Output the [X, Y] coordinate of the center of the cell containing the given text.  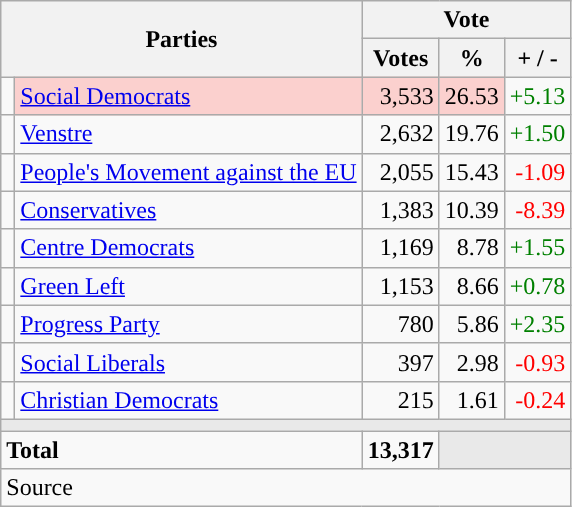
780 [400, 324]
Social Liberals [188, 362]
Conservatives [188, 210]
Source [286, 488]
2.98 [472, 362]
-8.39 [538, 210]
1,383 [400, 210]
Parties [182, 39]
Venstre [188, 134]
Christian Democrats [188, 400]
+ / - [538, 58]
Centre Democrats [188, 248]
5.86 [472, 324]
3,533 [400, 96]
1.61 [472, 400]
15.43 [472, 172]
10.39 [472, 210]
8.78 [472, 248]
+1.50 [538, 134]
13,317 [400, 449]
1,169 [400, 248]
19.76 [472, 134]
26.53 [472, 96]
-0.93 [538, 362]
+2.35 [538, 324]
Social Democrats [188, 96]
Vote [466, 20]
2,632 [400, 134]
Progress Party [188, 324]
% [472, 58]
215 [400, 400]
+1.55 [538, 248]
8.66 [472, 286]
397 [400, 362]
Green Left [188, 286]
-1.09 [538, 172]
-0.24 [538, 400]
1,153 [400, 286]
+5.13 [538, 96]
People's Movement against the EU [188, 172]
Votes [400, 58]
Total [182, 449]
+0.78 [538, 286]
2,055 [400, 172]
